Output the [x, y] coordinate of the center of the cell containing the given text.  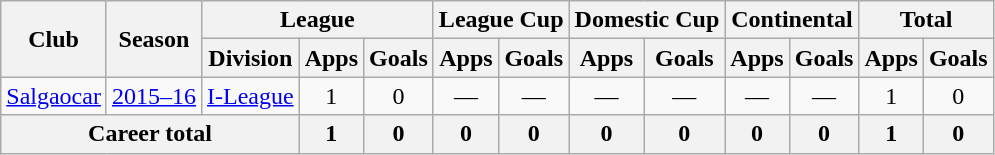
League [317, 20]
Club [54, 39]
I-League [250, 96]
Salgaocar [54, 96]
Continental [792, 20]
Career total [150, 134]
Total [926, 20]
Season [154, 39]
League Cup [501, 20]
2015–16 [154, 96]
Division [250, 58]
Domestic Cup [647, 20]
